Provide the [x, y] coordinate of the cell's center where the given text is located.  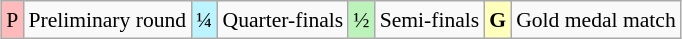
¼ [204, 20]
P [12, 20]
Semi-finals [430, 20]
½ [361, 20]
Gold medal match [596, 20]
G [498, 20]
Quarter-finals [284, 20]
Preliminary round [107, 20]
